For the text-containing cell, return its midpoint in (X, Y) coordinate format. 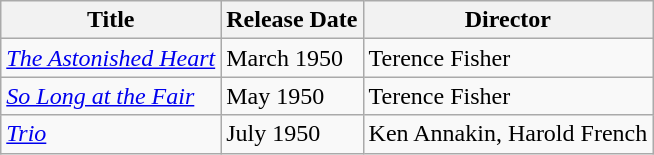
March 1950 (292, 58)
Title (111, 20)
Ken Annakin, Harold French (508, 134)
Release Date (292, 20)
The Astonished Heart (111, 58)
Trio (111, 134)
Director (508, 20)
July 1950 (292, 134)
May 1950 (292, 96)
So Long at the Fair (111, 96)
